Output the (X, Y) coordinate of the center of the cell containing the given text.  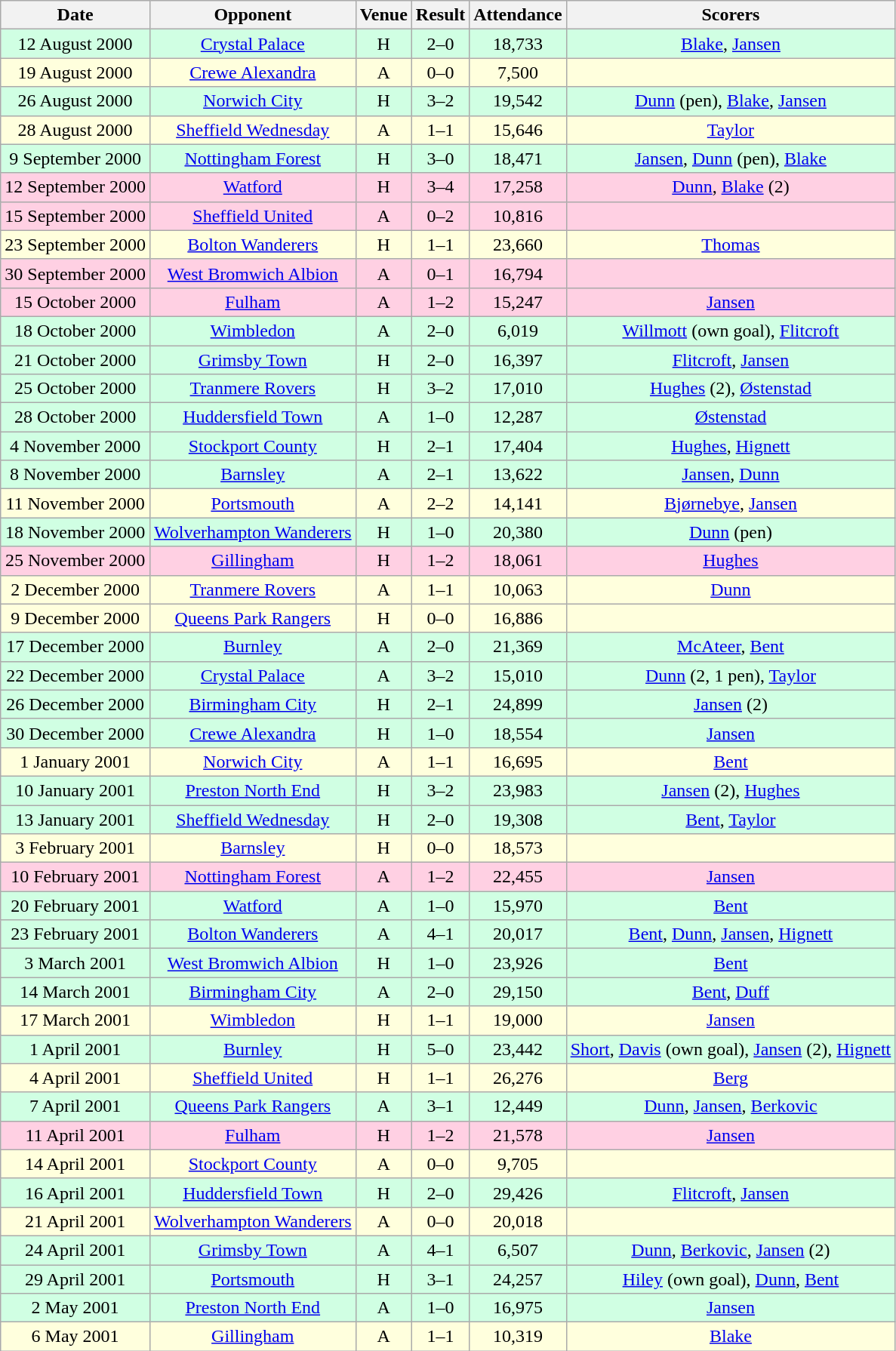
Bent, Taylor (731, 819)
18 October 2000 (75, 331)
3–0 (440, 158)
23,926 (518, 963)
Dunn (pen) (731, 532)
12,287 (518, 417)
23,442 (518, 1049)
28 August 2000 (75, 130)
Blake, Jansen (731, 44)
24,257 (518, 1279)
20,018 (518, 1221)
21,369 (518, 647)
9,705 (518, 1164)
11 April 2001 (75, 1135)
22 December 2000 (75, 675)
17 December 2000 (75, 647)
0–2 (440, 216)
29,150 (518, 992)
7 April 2001 (75, 1106)
3–4 (440, 187)
17,404 (518, 446)
24,899 (518, 704)
18,471 (518, 158)
15,010 (518, 675)
16,886 (518, 618)
Venue (383, 15)
18 November 2000 (75, 532)
Hiley (own goal), Dunn, Bent (731, 1279)
McAteer, Bent (731, 647)
Taylor (731, 130)
3 March 2001 (75, 963)
19,308 (518, 819)
Scorers (731, 15)
18,573 (518, 848)
Hughes, Hignett (731, 446)
Dunn (731, 589)
13,622 (518, 475)
4 April 2001 (75, 1078)
17 March 2001 (75, 1020)
10,063 (518, 589)
26 December 2000 (75, 704)
12 August 2000 (75, 44)
15,247 (518, 302)
18,061 (518, 561)
14 April 2001 (75, 1164)
16,794 (518, 273)
15,646 (518, 130)
21 April 2001 (75, 1221)
9 September 2000 (75, 158)
15 September 2000 (75, 216)
10,319 (518, 1337)
1 April 2001 (75, 1049)
29 April 2001 (75, 1279)
23,660 (518, 245)
21,578 (518, 1135)
28 October 2000 (75, 417)
23 September 2000 (75, 245)
16,975 (518, 1308)
20 February 2001 (75, 906)
2–2 (440, 503)
19 August 2000 (75, 72)
22,455 (518, 877)
9 December 2000 (75, 618)
12,449 (518, 1106)
6,507 (518, 1250)
25 November 2000 (75, 561)
2 December 2000 (75, 589)
24 April 2001 (75, 1250)
14,141 (518, 503)
Attendance (518, 15)
Dunn, Blake (2) (731, 187)
21 October 2000 (75, 360)
14 March 2001 (75, 992)
15 October 2000 (75, 302)
16 April 2001 (75, 1193)
30 December 2000 (75, 733)
Date (75, 15)
13 January 2001 (75, 819)
Hughes (2), Østenstad (731, 389)
12 September 2000 (75, 187)
Bjørnebye, Jansen (731, 503)
23 February 2001 (75, 934)
10 February 2001 (75, 877)
Bent, Duff (731, 992)
16,397 (518, 360)
11 November 2000 (75, 503)
18,733 (518, 44)
Jansen (2), Hughes (731, 790)
Thomas (731, 245)
7,500 (518, 72)
20,380 (518, 532)
4 November 2000 (75, 446)
Opponent (252, 15)
8 November 2000 (75, 475)
Jansen (2) (731, 704)
25 October 2000 (75, 389)
29,426 (518, 1193)
16,695 (518, 762)
19,000 (518, 1020)
30 September 2000 (75, 273)
Dunn, Berkovic, Jansen (2) (731, 1250)
Willmott (own goal), Flitcroft (731, 331)
18,554 (518, 733)
1 January 2001 (75, 762)
17,258 (518, 187)
Dunn (pen), Blake, Jansen (731, 101)
26,276 (518, 1078)
Jansen, Dunn (731, 475)
Østenstad (731, 417)
19,542 (518, 101)
17,010 (518, 389)
Bent, Dunn, Jansen, Hignett (731, 934)
10,816 (518, 216)
0–1 (440, 273)
Hughes (731, 561)
20,017 (518, 934)
15,970 (518, 906)
23,983 (518, 790)
6 May 2001 (75, 1337)
Short, Davis (own goal), Jansen (2), Hignett (731, 1049)
Berg (731, 1078)
2 May 2001 (75, 1308)
6,019 (518, 331)
Blake (731, 1337)
Dunn (2, 1 pen), Taylor (731, 675)
Result (440, 15)
10 January 2001 (75, 790)
5–0 (440, 1049)
Jansen, Dunn (pen), Blake (731, 158)
3 February 2001 (75, 848)
Dunn, Jansen, Berkovic (731, 1106)
26 August 2000 (75, 101)
